Detect which cell encompasses the target text, then output its [X, Y] center coordinate. 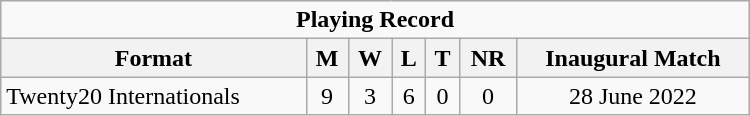
Twenty20 Internationals [154, 96]
M [327, 58]
Inaugural Match [634, 58]
NR [488, 58]
W [370, 58]
6 [409, 96]
Playing Record [375, 20]
28 June 2022 [634, 96]
Format [154, 58]
3 [370, 96]
T [443, 58]
9 [327, 96]
L [409, 58]
